Output the [x, y] coordinate of the center of the cell containing the given text.  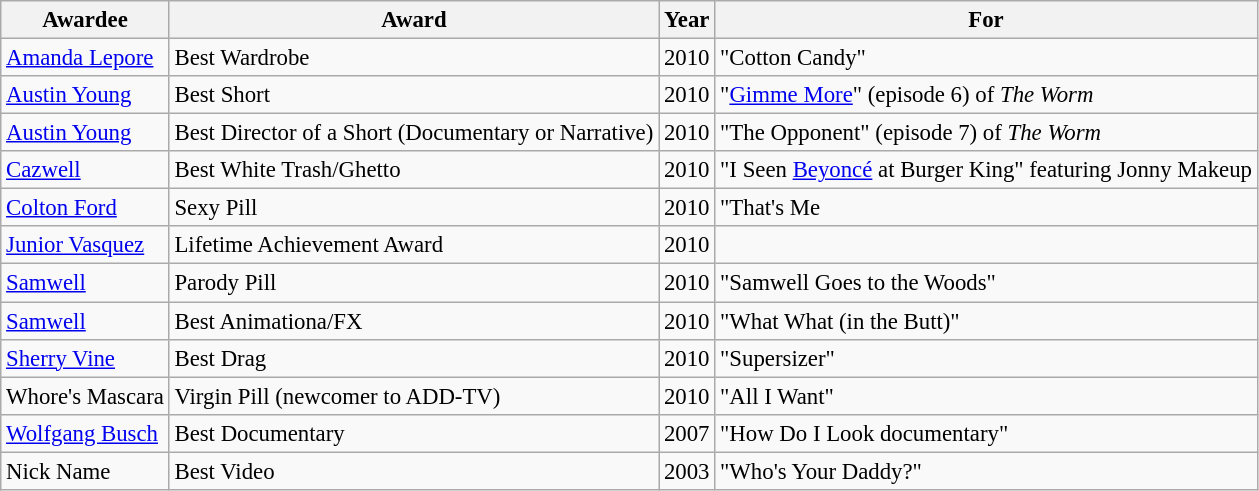
Cazwell [85, 170]
Amanda Lepore [85, 58]
Award [414, 20]
Sherry Vine [85, 358]
Awardee [85, 20]
For [986, 20]
"How Do I Look documentary" [986, 433]
"Supersizer" [986, 358]
Best Short [414, 95]
"What What (in the Butt)" [986, 321]
Parody Pill [414, 283]
2003 [687, 471]
Virgin Pill (newcomer to ADD-TV) [414, 396]
Best Drag [414, 358]
Year [687, 20]
Best White Trash/Ghetto [414, 170]
"I Seen Beyoncé at Burger King" featuring Jonny Makeup [986, 170]
Best Video [414, 471]
"Cotton Candy" [986, 58]
2007 [687, 433]
"All I Want" [986, 396]
Nick Name [85, 471]
Best Wardrobe [414, 58]
"The Opponent" (episode 7) of The Worm [986, 133]
Best Director of a Short (Documentary or Narrative) [414, 133]
Best Animationa/FX [414, 321]
Best Documentary [414, 433]
"Samwell Goes to the Woods" [986, 283]
Wolfgang Busch [85, 433]
"Who's Your Daddy?" [986, 471]
Lifetime Achievement Award [414, 245]
"Gimme More" (episode 6) of The Worm [986, 95]
Whore's Mascara [85, 396]
Colton Ford [85, 208]
"That's Me [986, 208]
Junior Vasquez [85, 245]
Sexy Pill [414, 208]
